Output the [x, y] coordinate of the center of the cell containing the given text.  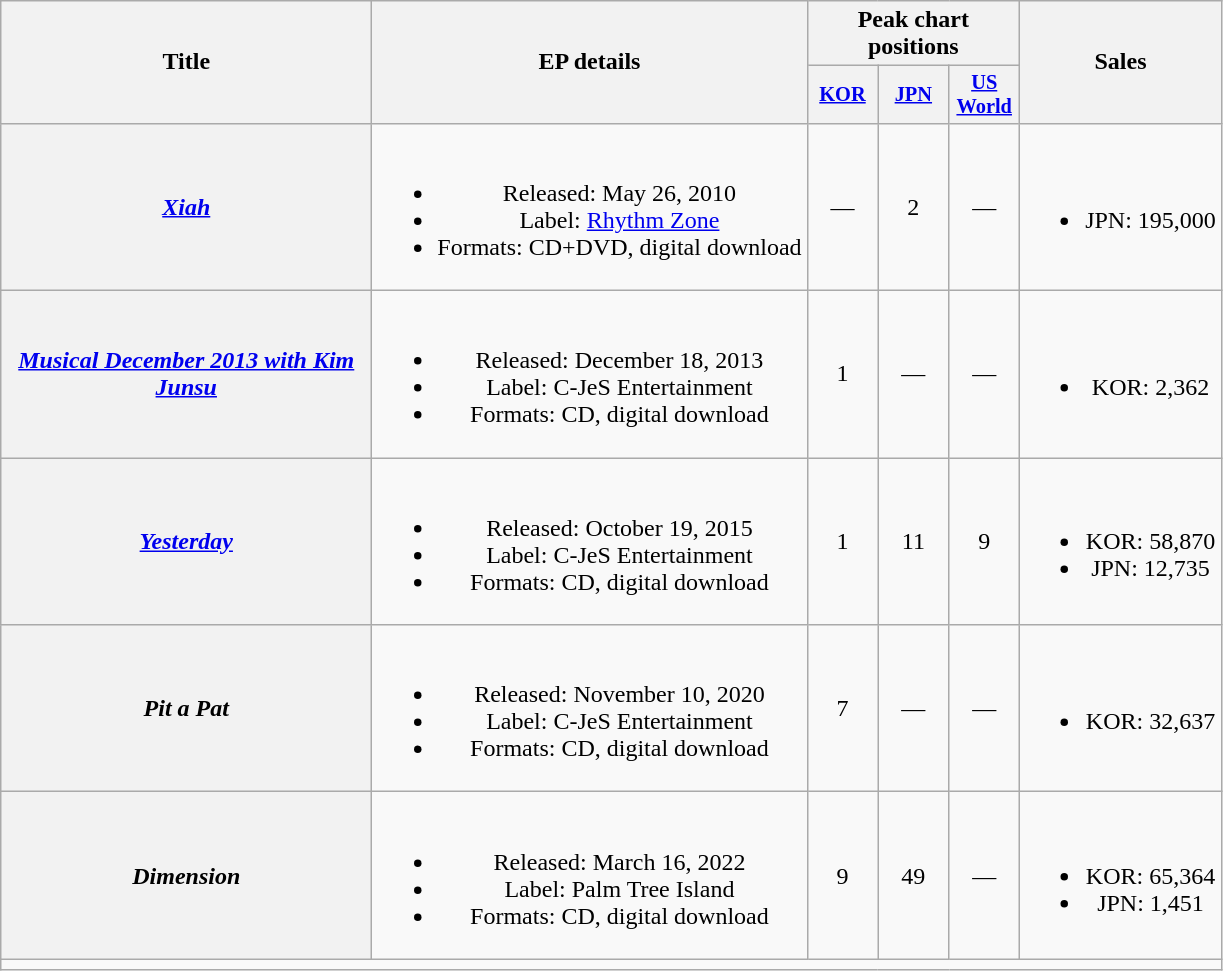
Xiah [186, 206]
Released: October 19, 2015Label: C-JeS EntertainmentFormats: CD, digital download [590, 542]
USWorld [984, 95]
KOR: 58,870JPN: 12,735 [1121, 542]
49 [914, 876]
Released: December 18, 2013Label: C-JeS EntertainmentFormats: CD, digital download [590, 374]
JPN [914, 95]
Peak chart positions [914, 34]
Dimension [186, 876]
EP details [590, 62]
KOR: 65,364JPN: 1,451 [1121, 876]
KOR: 32,637 [1121, 708]
JPN: 195,000 [1121, 206]
Musical December 2013 with Kim Junsu [186, 374]
11 [914, 542]
Sales [1121, 62]
2 [914, 206]
Released: November 10, 2020Label: C-JeS EntertainmentFormats: CD, digital download [590, 708]
KOR: 2,362 [1121, 374]
7 [842, 708]
Pit a Pat [186, 708]
Released: March 16, 2022Label: Palm Tree IslandFormats: CD, digital download [590, 876]
Yesterday [186, 542]
Title [186, 62]
KOR [842, 95]
Released: May 26, 2010Label: Rhythm ZoneFormats: CD+DVD, digital download [590, 206]
